For the text-containing cell, return its midpoint in [x, y] coordinate format. 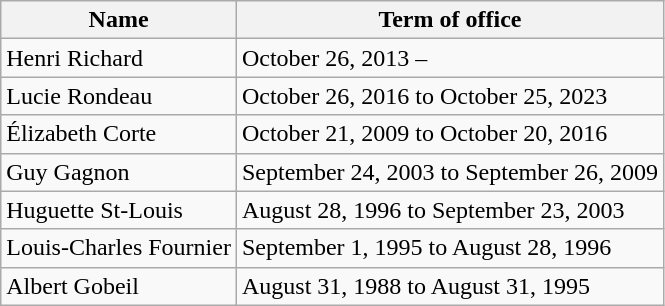
August 31, 1988 to August 31, 1995 [450, 286]
September 24, 2003 to September 26, 2009 [450, 172]
October 26, 2016 to October 25, 2023 [450, 96]
August 28, 1996 to September 23, 2003 [450, 210]
September 1, 1995 to August 28, 1996 [450, 248]
Élizabeth Corte [119, 134]
Albert Gobeil [119, 286]
Name [119, 20]
October 26, 2013 – [450, 58]
Term of office [450, 20]
Guy Gagnon [119, 172]
October 21, 2009 to October 20, 2016 [450, 134]
Henri Richard [119, 58]
Louis-Charles Fournier [119, 248]
Huguette St-Louis [119, 210]
Lucie Rondeau [119, 96]
